Scan for the cell matching the given text and deliver its (X, Y) coordinate at center. 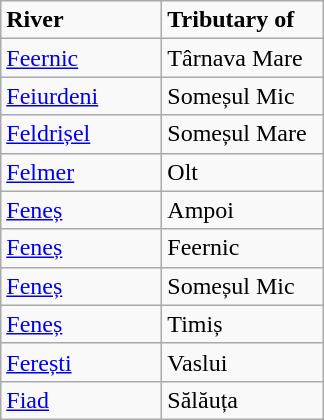
River (82, 20)
Timiș (242, 324)
Târnava Mare (242, 58)
Sălăuța (242, 400)
Fiad (82, 400)
Ampoi (242, 210)
Olt (242, 172)
Felmer (82, 172)
Ferești (82, 362)
Feldrișel (82, 134)
Tributary of (242, 20)
Someșul Mare (242, 134)
Feiurdeni (82, 96)
Vaslui (242, 362)
